Output the [X, Y] coordinate of the center of the cell containing the given text.  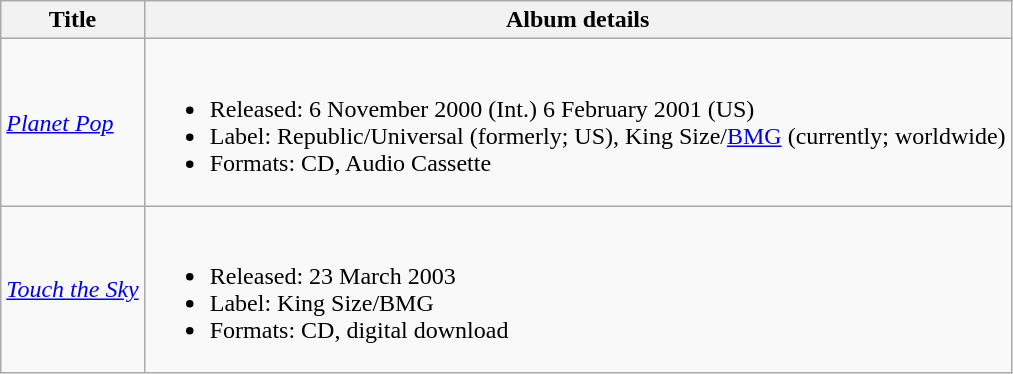
Planet Pop [72, 122]
Album details [578, 20]
Released: 23 March 2003Label: King Size/BMGFormats: CD, digital download [578, 290]
Title [72, 20]
Touch the Sky [72, 290]
